Detect which cell encompasses the target text, then output its (X, Y) center coordinate. 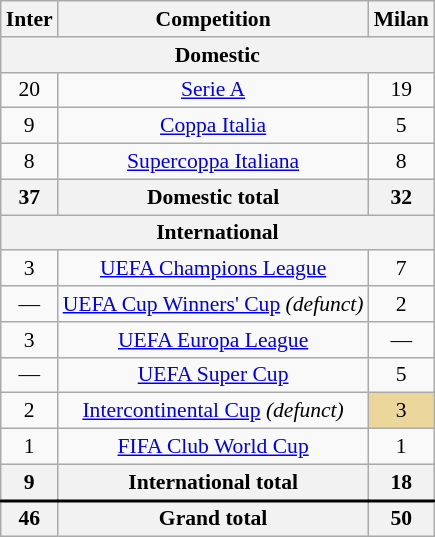
7 (402, 269)
Supercoppa Italiana (214, 162)
Domestic total (214, 197)
UEFA Cup Winners' Cup (defunct) (214, 304)
FIFA Club World Cup (214, 447)
20 (30, 90)
Coppa Italia (214, 126)
UEFA Super Cup (214, 375)
Intercontinental Cup (defunct) (214, 411)
UEFA Europa League (214, 340)
50 (402, 519)
19 (402, 90)
Domestic (218, 55)
International (218, 233)
Serie A (214, 90)
Competition (214, 19)
32 (402, 197)
UEFA Champions League (214, 269)
Inter (30, 19)
International total (214, 482)
Grand total (214, 519)
Milan (402, 19)
18 (402, 482)
46 (30, 519)
37 (30, 197)
